For the text-containing cell, return its midpoint in (X, Y) coordinate format. 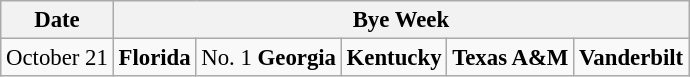
Vanderbilt (632, 58)
Florida (154, 58)
October 21 (57, 58)
Bye Week (400, 20)
Date (57, 20)
No. 1 Georgia (268, 58)
Texas A&M (510, 58)
Kentucky (394, 58)
